Output the [X, Y] coordinate of the center of the cell containing the given text.  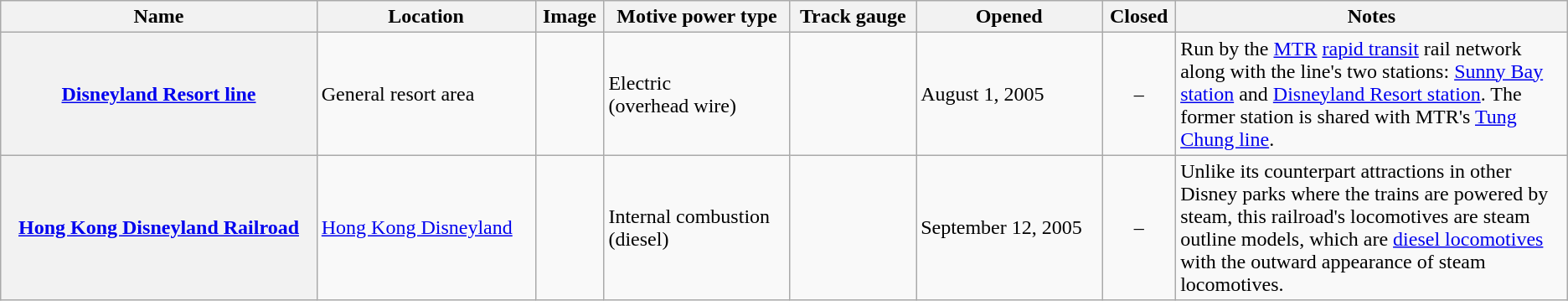
General resort area [426, 94]
Track gauge [853, 17]
Electric(overhead wire) [697, 94]
August 1, 2005 [1009, 94]
Name [159, 17]
Internal combustion(diesel) [697, 228]
September 12, 2005 [1009, 228]
Hong Kong Disneyland [426, 228]
Location [426, 17]
Disneyland Resort line [159, 94]
Closed [1139, 17]
Image [570, 17]
Opened [1009, 17]
Notes [1372, 17]
Hong Kong Disneyland Railroad [159, 228]
Motive power type [697, 17]
